Return (X, Y) of the center of cell containing provided text 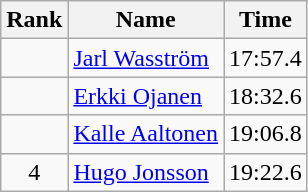
17:57.4 (266, 58)
19:06.8 (266, 134)
4 (34, 172)
Name (146, 20)
19:22.6 (266, 172)
Hugo Jonsson (146, 172)
Rank (34, 20)
18:32.6 (266, 96)
Time (266, 20)
Jarl Wasström (146, 58)
Erkki Ojanen (146, 96)
Kalle Aaltonen (146, 134)
